Provide the (X, Y) coordinate of the cell's center where the given text is located.  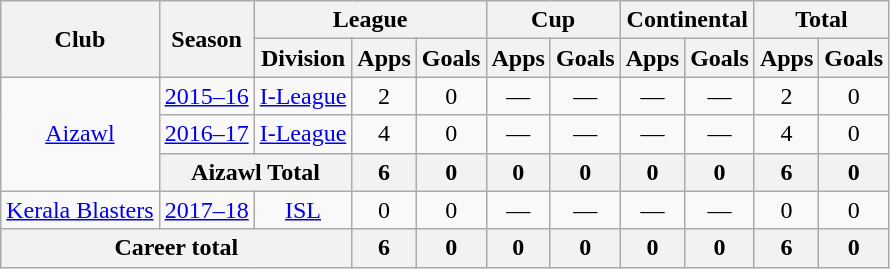
Cup (553, 20)
2015–16 (206, 96)
2016–17 (206, 134)
League (370, 20)
2017–18 (206, 210)
Career total (176, 248)
Total (821, 20)
Continental (687, 20)
Aizawl Total (256, 172)
Club (80, 39)
ISL (303, 210)
Kerala Blasters (80, 210)
Season (206, 39)
Aizawl (80, 134)
Division (303, 58)
